For the text-containing cell, return its midpoint in [X, Y] coordinate format. 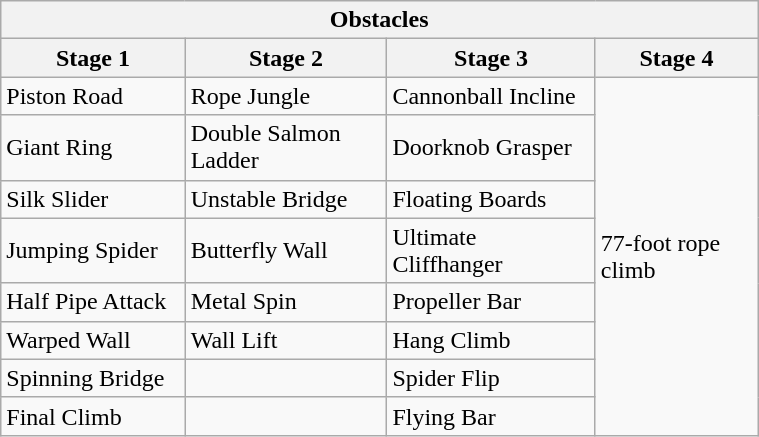
Hang Climb [491, 340]
Ultimate Cliffhanger [491, 250]
Doorknob Grasper [491, 148]
Final Climb [93, 416]
Warped Wall [93, 340]
Butterfly Wall [286, 250]
Double Salmon Ladder [286, 148]
Floating Boards [491, 199]
Half Pipe Attack [93, 302]
Giant Ring [93, 148]
Stage 1 [93, 58]
Propeller Bar [491, 302]
Metal Spin [286, 302]
Stage 3 [491, 58]
Spinning Bridge [93, 378]
Stage 4 [676, 58]
Cannonball Incline [491, 96]
Stage 2 [286, 58]
Obstacles [380, 20]
Wall Lift [286, 340]
Jumping Spider [93, 250]
Unstable Bridge [286, 199]
Flying Bar [491, 416]
Silk Slider [93, 199]
Rope Jungle [286, 96]
Spider Flip [491, 378]
77-foot rope climb [676, 256]
Piston Road [93, 96]
